Search for the cell housing the specified text and yield its [X, Y] center coordinate. 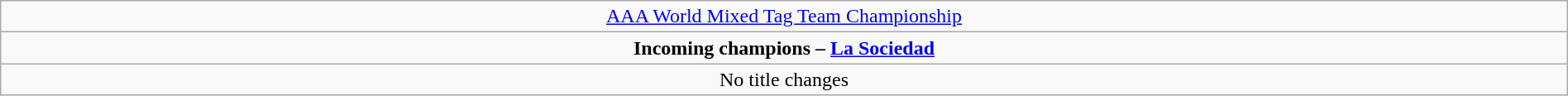
AAA World Mixed Tag Team Championship [784, 17]
No title changes [784, 79]
Incoming champions – La Sociedad [784, 48]
